Detect which cell encompasses the target text, then output its (x, y) center coordinate. 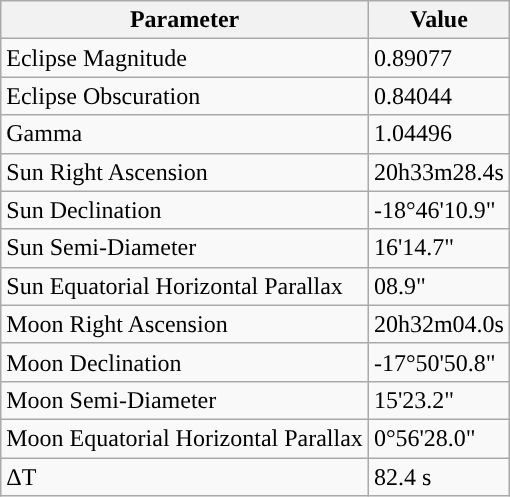
0.89077 (438, 58)
Moon Semi-Diameter (185, 400)
Sun Equatorial Horizontal Parallax (185, 286)
-18°46'10.9" (438, 210)
Value (438, 20)
ΔT (185, 477)
Gamma (185, 134)
-17°50'50.8" (438, 362)
Sun Declination (185, 210)
16'14.7" (438, 248)
Eclipse Magnitude (185, 58)
Moon Declination (185, 362)
Parameter (185, 20)
82.4 s (438, 477)
1.04496 (438, 134)
Sun Semi-Diameter (185, 248)
Moon Right Ascension (185, 324)
Eclipse Obscuration (185, 96)
Sun Right Ascension (185, 172)
08.9" (438, 286)
20h33m28.4s (438, 172)
Moon Equatorial Horizontal Parallax (185, 438)
20h32m04.0s (438, 324)
0°56'28.0" (438, 438)
0.84044 (438, 96)
15'23.2" (438, 400)
